Detect which cell encompasses the target text, then output its [X, Y] center coordinate. 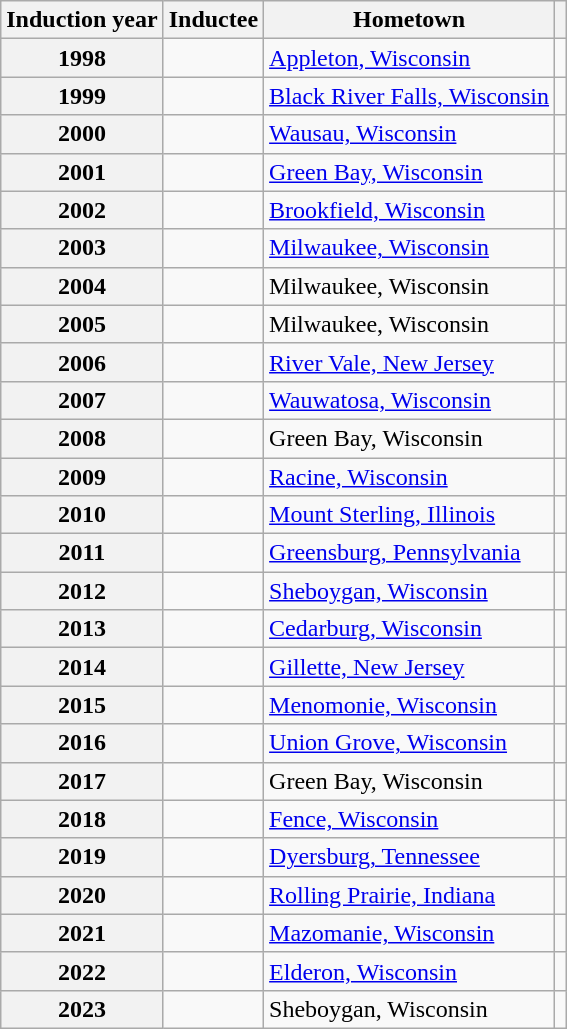
Mount Sterling, Illinois [410, 515]
Hometown [410, 20]
2003 [82, 248]
2005 [82, 324]
Black River Falls, Wisconsin [410, 96]
1999 [82, 96]
2018 [82, 819]
Gillette, New Jersey [410, 667]
Rolling Prairie, Indiana [410, 895]
Wausau, Wisconsin [410, 134]
Cedarburg, Wisconsin [410, 629]
2021 [82, 933]
2016 [82, 743]
Appleton, Wisconsin [410, 58]
Racine, Wisconsin [410, 477]
2002 [82, 210]
Wauwatosa, Wisconsin [410, 400]
2001 [82, 172]
2023 [82, 1009]
Induction year [82, 20]
Union Grove, Wisconsin [410, 743]
2015 [82, 705]
2014 [82, 667]
2008 [82, 438]
2009 [82, 477]
Inductee [213, 20]
2011 [82, 553]
2019 [82, 857]
2010 [82, 515]
2006 [82, 362]
2013 [82, 629]
Brookfield, Wisconsin [410, 210]
Mazomanie, Wisconsin [410, 933]
2004 [82, 286]
Elderon, Wisconsin [410, 971]
2020 [82, 895]
Menomonie, Wisconsin [410, 705]
1998 [82, 58]
2022 [82, 971]
2007 [82, 400]
2012 [82, 591]
Greensburg, Pennsylvania [410, 553]
River Vale, New Jersey [410, 362]
Fence, Wisconsin [410, 819]
2017 [82, 781]
Dyersburg, Tennessee [410, 857]
2000 [82, 134]
